Search for the cell housing the specified text and yield its [x, y] center coordinate. 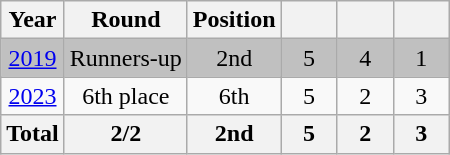
Year [33, 20]
1 [421, 58]
2019 [33, 58]
Round [126, 20]
4 [365, 58]
2/2 [126, 134]
2023 [33, 96]
6th [234, 96]
Runners-up [126, 58]
Total [33, 134]
6th place [126, 96]
Position [234, 20]
